For the text-containing cell, return its midpoint in (x, y) coordinate format. 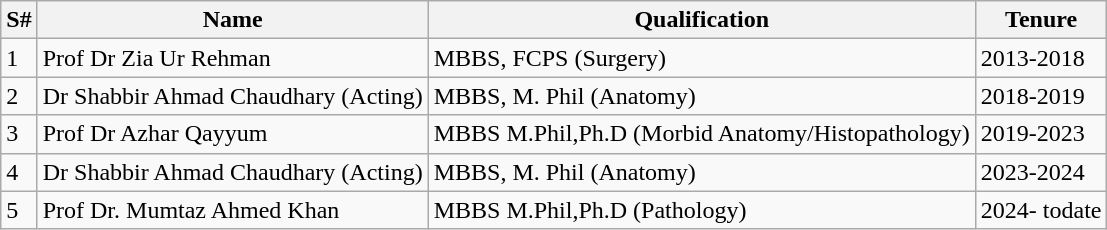
2013-2018 (1041, 58)
Prof Dr Azhar Qayyum (232, 134)
2023-2024 (1041, 172)
2018-2019 (1041, 96)
2024- todate (1041, 210)
MBBS M.Phil,Ph.D (Morbid Anatomy/Histopathology) (702, 134)
2019-2023 (1041, 134)
S# (19, 20)
Prof Dr. Mumtaz Ahmed Khan (232, 210)
2 (19, 96)
4 (19, 172)
Tenure (1041, 20)
Qualification (702, 20)
MBBS, FCPS (Surgery) (702, 58)
Prof Dr Zia Ur Rehman (232, 58)
MBBS M.Phil,Ph.D (Pathology) (702, 210)
3 (19, 134)
5 (19, 210)
1 (19, 58)
Name (232, 20)
